For the text-containing cell, return its midpoint in [X, Y] coordinate format. 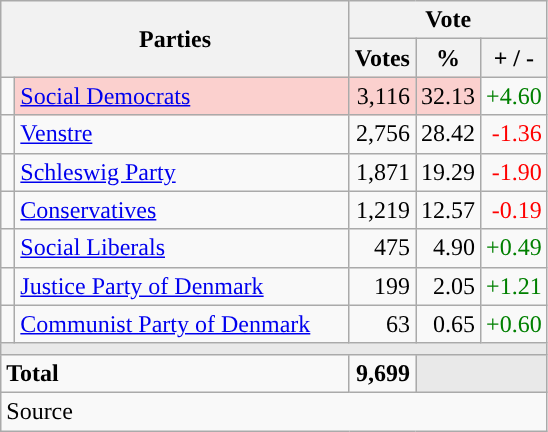
199 [382, 286]
% [448, 58]
+ / - [514, 58]
Venstre [182, 134]
4.90 [448, 248]
9,699 [382, 373]
Communist Party of Denmark [182, 324]
32.13 [448, 96]
Justice Party of Denmark [182, 286]
Parties [176, 39]
Total [176, 373]
475 [382, 248]
Source [274, 411]
19.29 [448, 172]
+0.60 [514, 324]
-1.36 [514, 134]
Vote [448, 20]
Conservatives [182, 210]
3,116 [382, 96]
1,219 [382, 210]
28.42 [448, 134]
2.05 [448, 286]
63 [382, 324]
2,756 [382, 134]
Votes [382, 58]
Schleswig Party [182, 172]
Social Liberals [182, 248]
+1.21 [514, 286]
-0.19 [514, 210]
0.65 [448, 324]
+0.49 [514, 248]
1,871 [382, 172]
Social Democrats [182, 96]
-1.90 [514, 172]
+4.60 [514, 96]
12.57 [448, 210]
